Capture the cell that displays the provided text and extract its [x, y] central coordinate. 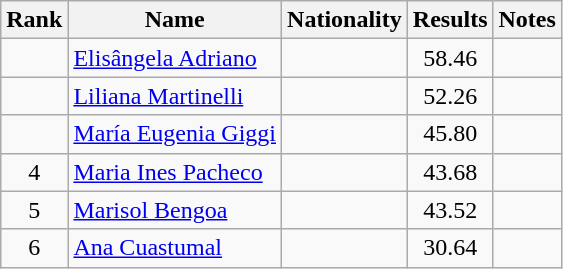
45.80 [450, 134]
6 [34, 248]
58.46 [450, 58]
Marisol Bengoa [175, 210]
5 [34, 210]
43.52 [450, 210]
Notes [527, 20]
Results [450, 20]
Rank [34, 20]
43.68 [450, 172]
Name [175, 20]
Nationality [345, 20]
María Eugenia Giggi [175, 134]
4 [34, 172]
30.64 [450, 248]
Maria Ines Pacheco [175, 172]
52.26 [450, 96]
Liliana Martinelli [175, 96]
Ana Cuastumal [175, 248]
Elisângela Adriano [175, 58]
